From the cell containing the given text, extract its center point as (X, Y) coordinate. 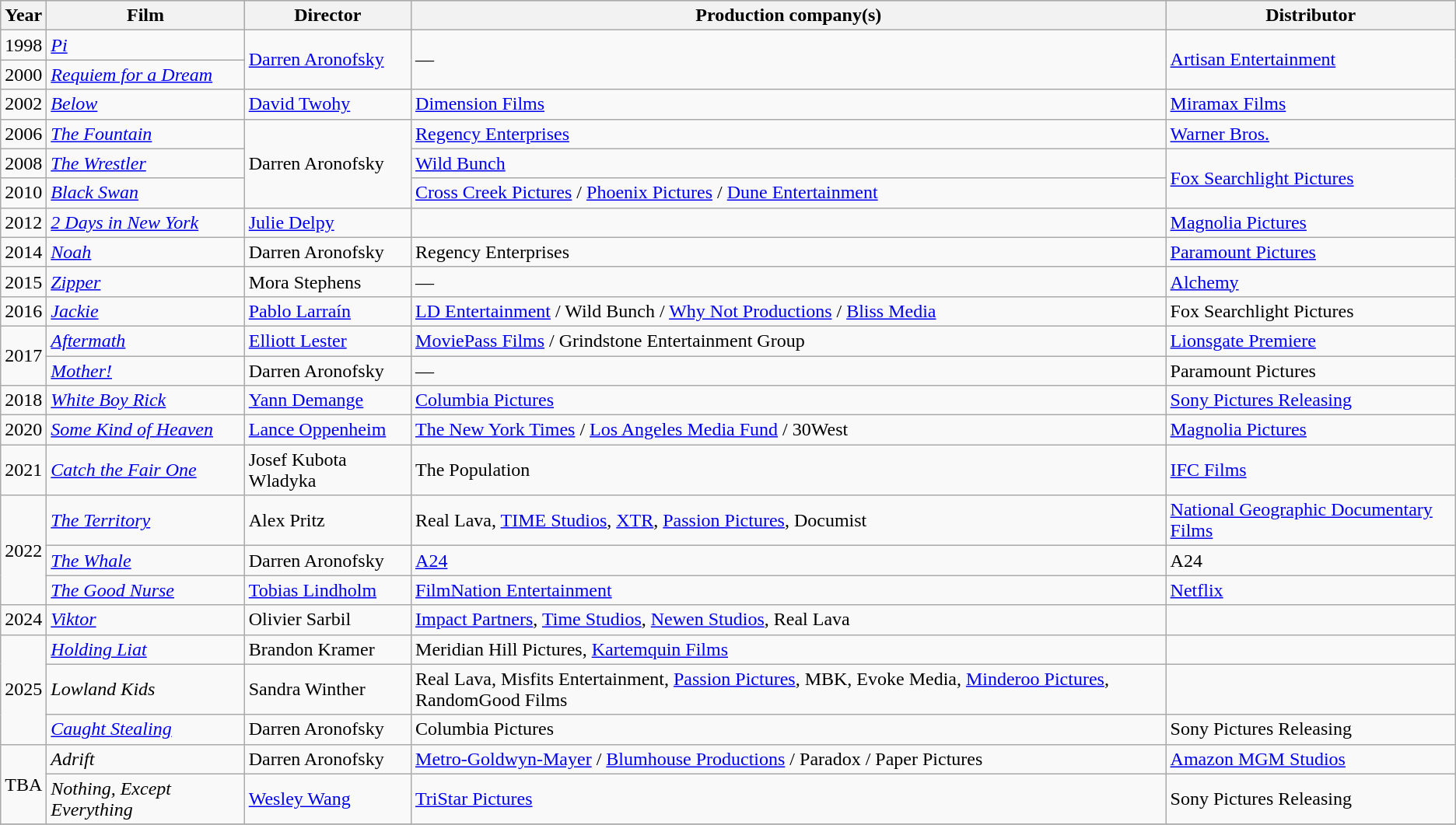
Noah (145, 252)
Josef Kubota Wladyka (327, 470)
Netflix (1311, 590)
TBA (23, 784)
Film (145, 16)
2014 (23, 252)
White Boy Rick (145, 400)
Adrift (145, 759)
Yann Demange (327, 400)
2018 (23, 400)
LD Entertainment / Wild Bunch / Why Not Productions / Bliss Media (789, 311)
Cross Creek Pictures / Phoenix Pictures / Dune Entertainment (789, 193)
Catch the Fair One (145, 470)
2008 (23, 163)
2020 (23, 430)
The Territory (145, 521)
Impact Partners, Time Studios, Newen Studios, Real Lava (789, 620)
Alex Pritz (327, 521)
Mother! (145, 371)
2025 (23, 689)
1998 (23, 45)
Zipper (145, 281)
Wesley Wang (327, 799)
Amazon MGM Studios (1311, 759)
Caught Stealing (145, 729)
Requiem for a Dream (145, 75)
Pi (145, 45)
IFC Films (1311, 470)
Brandon Kramer (327, 649)
The Whale (145, 561)
2000 (23, 75)
The New York Times / Los Angeles Media Fund / 30West (789, 430)
Real Lava, TIME Studios, XTR, Passion Pictures, Documist (789, 521)
Black Swan (145, 193)
Nothing, Except Everything (145, 799)
Dimension Films (789, 104)
Holding Liat (145, 649)
2017 (23, 355)
2015 (23, 281)
2021 (23, 470)
The Fountain (145, 134)
The Good Nurse (145, 590)
Lionsgate Premiere (1311, 341)
Tobias Lindholm (327, 590)
Pablo Larraín (327, 311)
Some Kind of Heaven (145, 430)
Wild Bunch (789, 163)
Real Lava, Misfits Entertainment, Passion Pictures, MBK, Evoke Media, Minderoo Pictures, RandomGood Films (789, 689)
Meridian Hill Pictures, Kartemquin Films (789, 649)
2022 (23, 551)
Lowland Kids (145, 689)
Metro-Goldwyn-Mayer / Blumhouse Productions / Paradox / Paper Pictures (789, 759)
Jackie (145, 311)
National Geographic Documentary Films (1311, 521)
2006 (23, 134)
2024 (23, 620)
Elliott Lester (327, 341)
2002 (23, 104)
Distributor (1311, 16)
Year (23, 16)
Miramax Films (1311, 104)
Aftermath (145, 341)
Production company(s) (789, 16)
Julie Delpy (327, 222)
David Twohy (327, 104)
Olivier Sarbil (327, 620)
Viktor (145, 620)
Mora Stephens (327, 281)
2010 (23, 193)
Below (145, 104)
Sandra Winther (327, 689)
Lance Oppenheim (327, 430)
Artisan Entertainment (1311, 60)
The Wrestler (145, 163)
MoviePass Films / Grindstone Entertainment Group (789, 341)
FilmNation Entertainment (789, 590)
2012 (23, 222)
Alchemy (1311, 281)
TriStar Pictures (789, 799)
2 Days in New York (145, 222)
The Population (789, 470)
Warner Bros. (1311, 134)
Director (327, 16)
2016 (23, 311)
